Return (X, Y) of the center of cell containing provided text 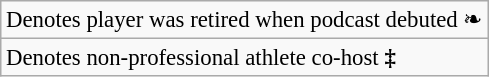
Denotes non-professional athlete co-host ‡ (244, 58)
Denotes player was retired when podcast debuted ❧ (244, 20)
